Provide the [X, Y] coordinate of the cell's center where the given text is located.  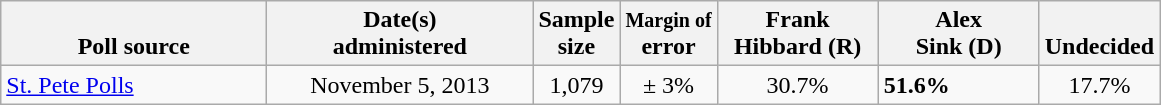
51.6% [958, 85]
Samplesize [576, 34]
FrankHibbard (R) [798, 34]
17.7% [1099, 85]
30.7% [798, 85]
Margin oferror [668, 34]
Poll source [134, 34]
St. Pete Polls [134, 85]
AlexSink (D) [958, 34]
1,079 [576, 85]
± 3% [668, 85]
Date(s)administered [400, 34]
Undecided [1099, 34]
November 5, 2013 [400, 85]
